Return the (X, Y) coordinate for the center point of the cell that contains the specified text.  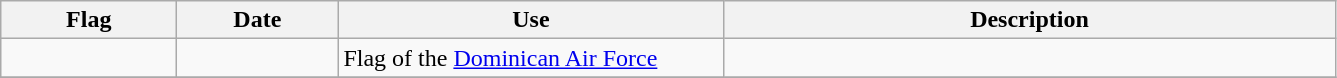
Use (531, 20)
Description (1030, 20)
Date (258, 20)
Flag of the Dominican Air Force (531, 58)
Flag (89, 20)
